Return [x, y] of the center of cell containing provided text 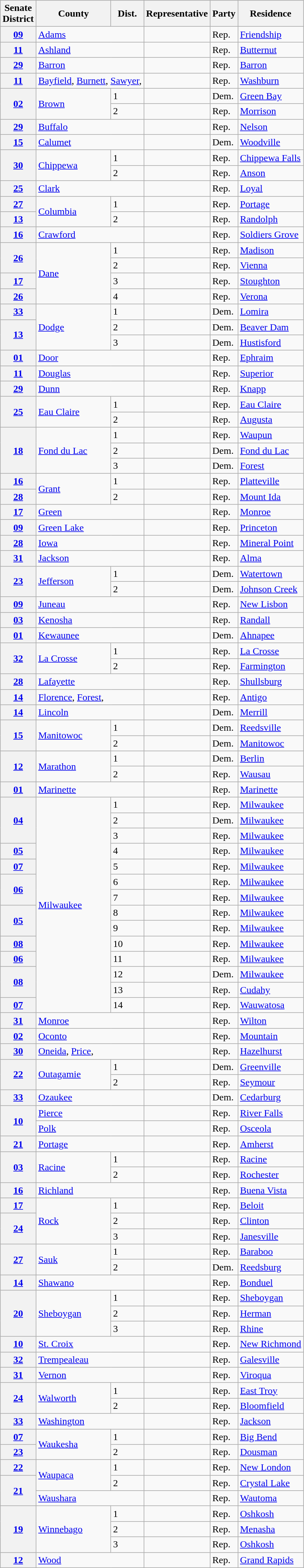
Merrill [270, 713]
Reedsburg [270, 1267]
Calumet [90, 142]
Douglas [90, 373]
Dunn [90, 389]
Outagamie [74, 1074]
East Troy [270, 1390]
New Richmond [270, 1344]
Menasha [270, 1529]
Forest [270, 466]
Wauwatosa [270, 1005]
Beloit [270, 1206]
Shawano [90, 1283]
Winnebago [74, 1529]
Grant [74, 489]
Richland [90, 1190]
Madison [270, 250]
Bayfield, Burnett, Sawyer, [90, 81]
Wilton [270, 1021]
Stoughton [270, 281]
Hazelhurst [270, 1051]
Oconto [90, 1036]
Princeton [270, 528]
Waupaca [74, 1475]
Randall [270, 620]
Farmington [270, 666]
Ashland [90, 50]
Antigo [270, 697]
Hustisford [270, 343]
Crawford [90, 235]
Chippewa [74, 165]
Crystal Lake [270, 1483]
Chippewa Falls [270, 157]
Vienna [270, 266]
Anson [270, 173]
20 [18, 1313]
Mountain [270, 1036]
Soldiers Grove [270, 235]
9 [127, 928]
Green [90, 512]
Bonduel [270, 1283]
Rhine [270, 1329]
Watertown [270, 574]
Mount Ida [270, 497]
Augusta [270, 419]
Kenosha [90, 620]
Baraboo [270, 1252]
Loyal [270, 188]
Buffalo [90, 127]
Washburn [270, 81]
5 [127, 866]
Clinton [270, 1221]
Alma [270, 558]
Johnson Creek [270, 589]
Cudahy [270, 990]
Nelson [270, 127]
Friendship [270, 34]
Butternut [270, 50]
New Lisbon [270, 604]
Platteville [270, 481]
Columbia [74, 211]
Ozaukee [90, 1098]
Knapp [270, 389]
Buena Vista [270, 1190]
Jefferson [74, 581]
County [74, 14]
Representative [177, 14]
Marathon [74, 766]
Juneau [90, 604]
Brown [74, 104]
Greenville [270, 1067]
Woodville [270, 142]
Residence [270, 14]
Green Lake [90, 528]
Waukesha [74, 1445]
Amherst [270, 1144]
Viroqua [270, 1375]
River Falls [270, 1113]
Iowa [90, 543]
8 [127, 913]
Wautoma [270, 1498]
Sauk [74, 1260]
Dist. [127, 14]
Vernon [90, 1375]
St. Croix [90, 1344]
Dane [74, 273]
Ahnapee [270, 635]
Herman [270, 1313]
Ephraim [270, 358]
Rock [74, 1221]
Florence, Forest, [90, 697]
Dodge [74, 327]
Beaver Dam [270, 327]
Walworth [74, 1398]
Janesville [270, 1236]
Big Bend [270, 1437]
Kewaunee [90, 635]
Green Bay [270, 96]
7 [127, 897]
18 [18, 450]
Waushara [90, 1498]
04 [18, 820]
Door [90, 358]
Berlin [270, 759]
Lincoln [90, 713]
Waupun [270, 435]
Clark [90, 188]
Bloomfield [270, 1406]
Grand Rapids [270, 1560]
Cedarburg [270, 1098]
Trempealeau [90, 1360]
Osceola [270, 1128]
Pierce [90, 1113]
Reedsville [270, 728]
Wood [90, 1560]
Oneida, Price, [90, 1051]
Superior [270, 373]
Adams [90, 34]
New London [270, 1468]
Lafayette [90, 681]
Randolph [270, 219]
Morrison [270, 111]
Rochester [270, 1174]
Mineral Point [270, 543]
Washington [90, 1421]
19 [18, 1529]
Galesville [270, 1360]
Polk [90, 1128]
Wausau [270, 774]
Party [224, 14]
Verona [270, 296]
Seymour [270, 1082]
Dousman [270, 1452]
Lomira [270, 312]
SenateDistrict [18, 14]
Shullsburg [270, 681]
6 [127, 882]
